Extract the (x, y) coordinate from the center of the cell holding the provided text.  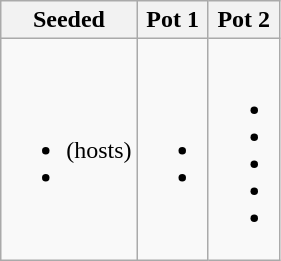
Pot 2 (244, 20)
Seeded (69, 20)
Pot 1 (172, 20)
(hosts) (69, 150)
